Provide the [X, Y] coordinate of the cell's center where the given text is located.  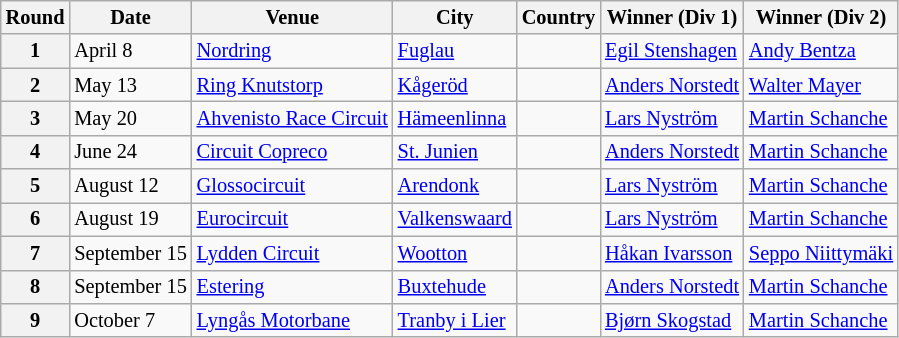
Håkan Ivarsson [672, 253]
Andy Bentza [821, 51]
8 [36, 287]
October 7 [130, 320]
6 [36, 219]
Buxtehude [455, 287]
Nordring [292, 51]
Wootton [455, 253]
1 [36, 51]
City [455, 17]
Seppo Niittymäki [821, 253]
Circuit Copreco [292, 152]
Tranby i Lier [455, 320]
7 [36, 253]
Arendonk [455, 186]
August 12 [130, 186]
Estering [292, 287]
Ahvenisto Race Circuit [292, 118]
June 24 [130, 152]
Eurocircuit [292, 219]
3 [36, 118]
5 [36, 186]
Winner (Div 2) [821, 17]
Winner (Div 1) [672, 17]
May 20 [130, 118]
Valkenswaard [455, 219]
Hämeenlinna [455, 118]
2 [36, 85]
Glossocircuit [292, 186]
Date [130, 17]
Walter Mayer [821, 85]
Kågeröd [455, 85]
Ring Knutstorp [292, 85]
Egil Stenshagen [672, 51]
Round [36, 17]
4 [36, 152]
May 13 [130, 85]
Lydden Circuit [292, 253]
Fuglau [455, 51]
St. Junien [455, 152]
Lyngås Motorbane [292, 320]
August 19 [130, 219]
Venue [292, 17]
Bjørn Skogstad [672, 320]
Country [558, 17]
April 8 [130, 51]
9 [36, 320]
